For the text-containing cell, return its midpoint in [X, Y] coordinate format. 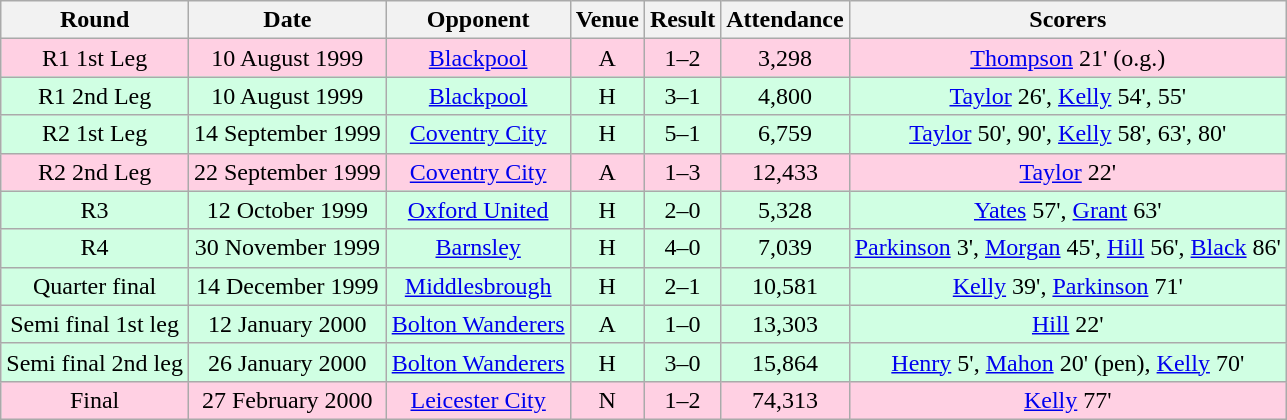
5–1 [682, 134]
N [607, 400]
R1 2nd Leg [95, 96]
Kelly 39', Parkinson 71' [1068, 286]
1–3 [682, 172]
Quarter final [95, 286]
Yates 57', Grant 63' [1068, 210]
R3 [95, 210]
Opponent [478, 20]
Barnsley [478, 248]
4,800 [785, 96]
Taylor 26', Kelly 54', 55' [1068, 96]
7,039 [785, 248]
Venue [607, 20]
R2 1st Leg [95, 134]
14 September 1999 [287, 134]
Taylor 22' [1068, 172]
6,759 [785, 134]
3,298 [785, 58]
12 October 1999 [287, 210]
Attendance [785, 20]
Semi final 2nd leg [95, 362]
R4 [95, 248]
12,433 [785, 172]
Final [95, 400]
2–1 [682, 286]
Oxford United [478, 210]
Hill 22' [1068, 324]
Henry 5', Mahon 20' (pen), Kelly 70' [1068, 362]
R2 2nd Leg [95, 172]
2–0 [682, 210]
27 February 2000 [287, 400]
13,303 [785, 324]
5,328 [785, 210]
22 September 1999 [287, 172]
74,313 [785, 400]
30 November 1999 [287, 248]
Middlesbrough [478, 286]
1–0 [682, 324]
R1 1st Leg [95, 58]
Parkinson 3', Morgan 45', Hill 56', Black 86' [1068, 248]
Result [682, 20]
Leicester City [478, 400]
Taylor 50', 90', Kelly 58', 63', 80' [1068, 134]
Date [287, 20]
26 January 2000 [287, 362]
3–1 [682, 96]
15,864 [785, 362]
Round [95, 20]
Kelly 77' [1068, 400]
Thompson 21' (o.g.) [1068, 58]
14 December 1999 [287, 286]
Scorers [1068, 20]
12 January 2000 [287, 324]
3–0 [682, 362]
10,581 [785, 286]
4–0 [682, 248]
Semi final 1st leg [95, 324]
